Extract the [X, Y] coordinate from the center of the cell holding the provided text.  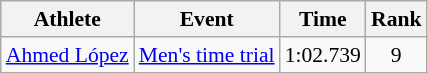
Rank [396, 19]
9 [396, 55]
Event [207, 19]
Time [323, 19]
Ahmed López [68, 55]
1:02.739 [323, 55]
Athlete [68, 19]
Men's time trial [207, 55]
